For the text-containing cell, return its midpoint in (X, Y) coordinate format. 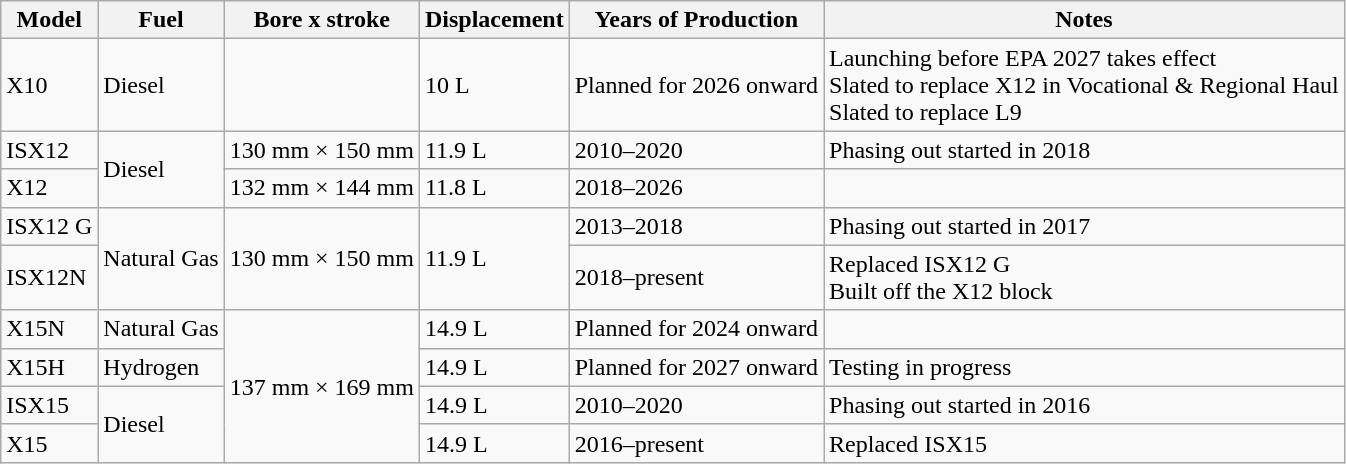
X15H (50, 367)
137 mm × 169 mm (322, 386)
Replaced ISX15 (1084, 443)
10 L (494, 85)
2013–2018 (696, 226)
ISX15 (50, 405)
2018–2026 (696, 188)
ISX12N (50, 278)
Bore x stroke (322, 20)
ISX12 G (50, 226)
X15 (50, 443)
X10 (50, 85)
Planned for 2024 onward (696, 329)
Fuel (161, 20)
Model (50, 20)
ISX12 (50, 150)
Hydrogen (161, 367)
2018–present (696, 278)
Phasing out started in 2016 (1084, 405)
X15N (50, 329)
Testing in progress (1084, 367)
Displacement (494, 20)
Planned for 2027 onward (696, 367)
Phasing out started in 2018 (1084, 150)
Years of Production (696, 20)
Planned for 2026 onward (696, 85)
Launching before EPA 2027 takes effectSlated to replace X12 in Vocational & Regional HaulSlated to replace L9 (1084, 85)
2016–present (696, 443)
11.8 L (494, 188)
Replaced ISX12 GBuilt off the X12 block (1084, 278)
Notes (1084, 20)
X12 (50, 188)
Phasing out started in 2017 (1084, 226)
132 mm × 144 mm (322, 188)
